Output the (x, y) coordinate of the center of the cell containing the given text.  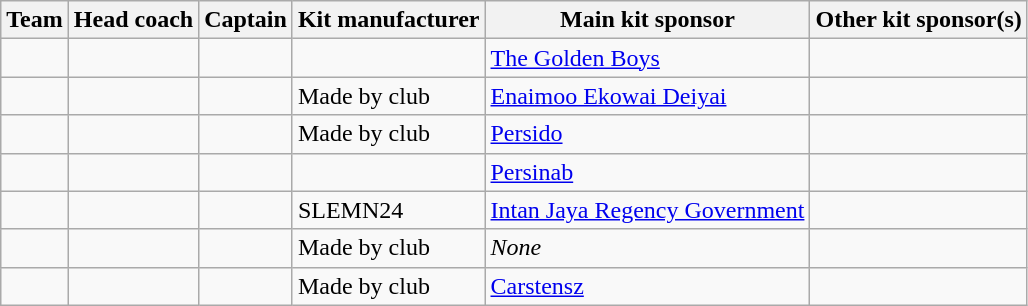
Head coach (133, 20)
Enaimoo Ekowai Deiyai (648, 96)
None (648, 248)
The Golden Boys (648, 58)
Intan Jaya Regency Government (648, 210)
Persido (648, 134)
Team (35, 20)
Kit manufacturer (388, 20)
Other kit sponsor(s) (918, 20)
Captain (246, 20)
Main kit sponsor (648, 20)
Carstensz (648, 286)
SLEMN24 (388, 210)
Persinab (648, 172)
